Pinpoint the cell where the given text exists, returning its (x, y) midpoint coordinate. 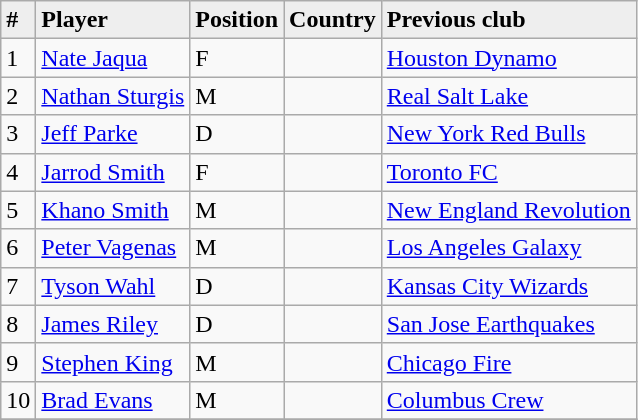
Jarrod Smith (113, 172)
Khano Smith (113, 210)
10 (18, 400)
New England Revolution (508, 210)
Los Angeles Galaxy (508, 248)
Chicago Fire (508, 362)
James Riley (113, 324)
New York Red Bulls (508, 134)
9 (18, 362)
5 (18, 210)
Columbus Crew (508, 400)
Position (237, 20)
Jeff Parke (113, 134)
Player (113, 20)
Tyson Wahl (113, 286)
4 (18, 172)
Brad Evans (113, 400)
Country (333, 20)
Nathan Sturgis (113, 96)
Toronto FC (508, 172)
7 (18, 286)
6 (18, 248)
Real Salt Lake (508, 96)
3 (18, 134)
Peter Vagenas (113, 248)
Nate Jaqua (113, 58)
Previous club (508, 20)
1 (18, 58)
San Jose Earthquakes (508, 324)
8 (18, 324)
Stephen King (113, 362)
# (18, 20)
2 (18, 96)
Houston Dynamo (508, 58)
Kansas City Wizards (508, 286)
